Return the [x, y] coordinate for the center point of the cell that contains the specified text.  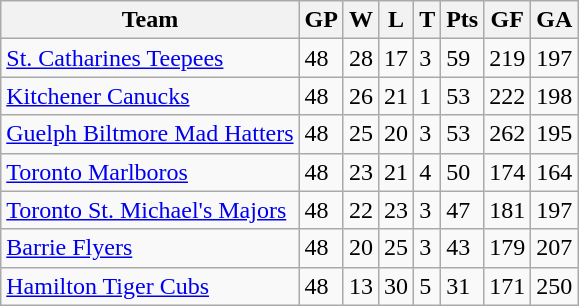
Guelph Biltmore Mad Hatters [150, 134]
17 [396, 58]
4 [428, 172]
Toronto Marlboros [150, 172]
28 [360, 58]
Pts [462, 20]
T [428, 20]
59 [462, 58]
Barrie Flyers [150, 248]
St. Catharines Teepees [150, 58]
171 [508, 286]
13 [360, 286]
207 [554, 248]
179 [508, 248]
5 [428, 286]
Team [150, 20]
195 [554, 134]
Toronto St. Michael's Majors [150, 210]
222 [508, 96]
30 [396, 286]
Hamilton Tiger Cubs [150, 286]
GA [554, 20]
47 [462, 210]
Kitchener Canucks [150, 96]
W [360, 20]
43 [462, 248]
50 [462, 172]
L [396, 20]
GP [321, 20]
219 [508, 58]
181 [508, 210]
GF [508, 20]
174 [508, 172]
31 [462, 286]
250 [554, 286]
198 [554, 96]
26 [360, 96]
22 [360, 210]
262 [508, 134]
1 [428, 96]
164 [554, 172]
